From the cell containing the given text, extract its center point as [X, Y] coordinate. 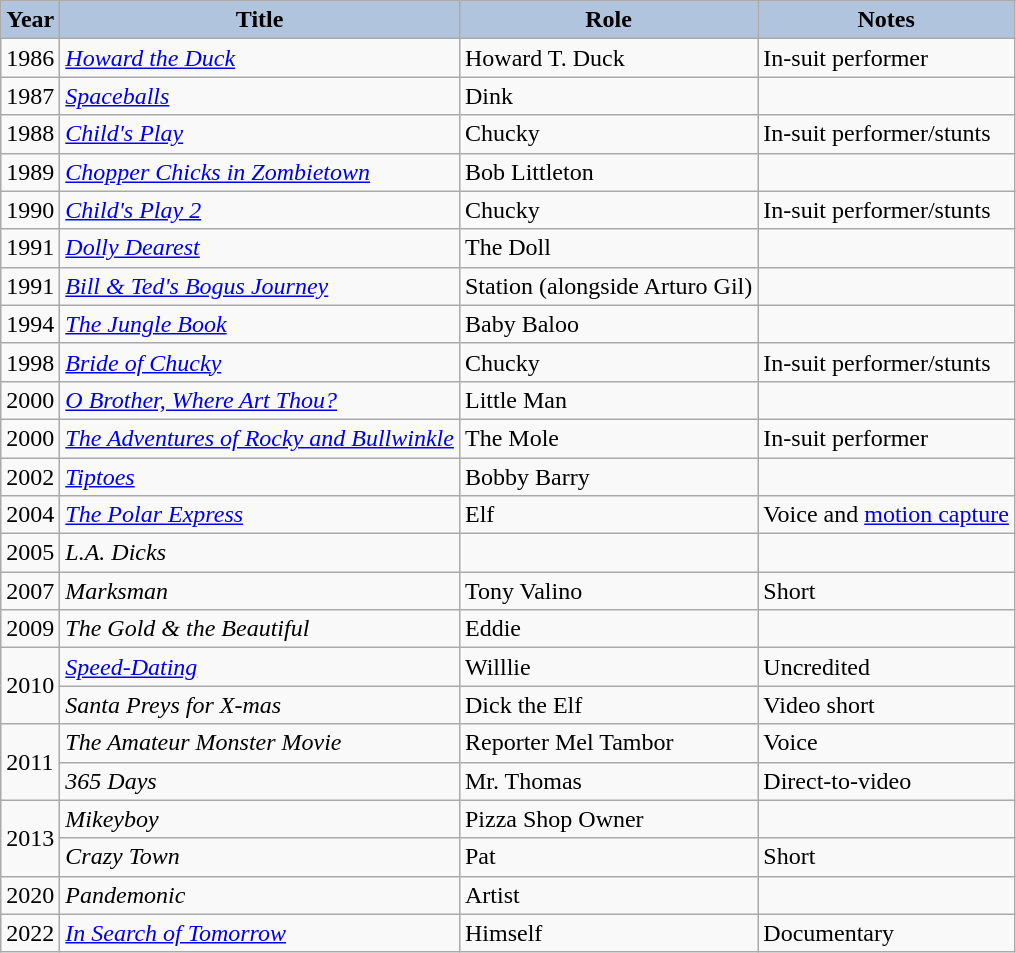
Role [608, 20]
Dolly Dearest [260, 248]
Crazy Town [260, 857]
Mr. Thomas [608, 781]
Reporter Mel Tambor [608, 743]
Artist [608, 895]
Notes [886, 20]
Howard the Duck [260, 58]
2020 [30, 895]
Dink [608, 96]
Title [260, 20]
Spaceballs [260, 96]
Tiptoes [260, 477]
Baby Baloo [608, 324]
2009 [30, 629]
2013 [30, 838]
Tony Valino [608, 591]
Pandemonic [260, 895]
L.A. Dicks [260, 553]
2010 [30, 686]
Voice and motion capture [886, 515]
1988 [30, 134]
The Adventures of Rocky and Bullwinkle [260, 438]
1989 [30, 172]
Howard T. Duck [608, 58]
Documentary [886, 933]
Bill & Ted's Bogus Journey [260, 286]
Mikeyboy [260, 819]
1994 [30, 324]
The Jungle Book [260, 324]
Himself [608, 933]
Station (alongside Arturo Gil) [608, 286]
Direct-to-video [886, 781]
Year [30, 20]
Uncredited [886, 667]
1987 [30, 96]
Pizza Shop Owner [608, 819]
2005 [30, 553]
2007 [30, 591]
Santa Preys for X-mas [260, 705]
2004 [30, 515]
Bob Littleton [608, 172]
2011 [30, 762]
Dick the Elf [608, 705]
365 Days [260, 781]
Child's Play 2 [260, 210]
Little Man [608, 400]
Elf [608, 515]
The Mole [608, 438]
Speed-Dating [260, 667]
Chopper Chicks in Zombietown [260, 172]
O Brother, Where Art Thou? [260, 400]
Video short [886, 705]
Pat [608, 857]
Child's Play [260, 134]
1990 [30, 210]
Bride of Chucky [260, 362]
2002 [30, 477]
Eddie [608, 629]
In Search of Tomorrow [260, 933]
Marksman [260, 591]
The Gold & the Beautiful [260, 629]
Willlie [608, 667]
1998 [30, 362]
1986 [30, 58]
2022 [30, 933]
The Polar Express [260, 515]
The Doll [608, 248]
Bobby Barry [608, 477]
The Amateur Monster Movie [260, 743]
Voice [886, 743]
